For the text-containing cell, return its midpoint in [x, y] coordinate format. 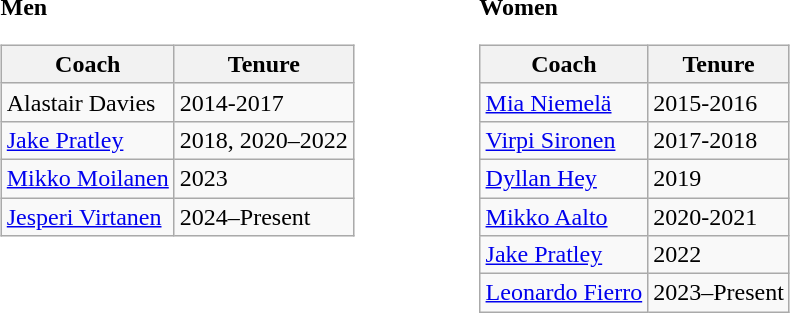
Virpi Sironen [564, 140]
2015-2016 [719, 102]
Mia Niemelä [564, 102]
2019 [719, 178]
2022 [719, 255]
2018, 2020–2022 [264, 140]
Mikko Moilanen [88, 178]
2023 [264, 178]
Jesperi Virtanen [88, 217]
2014-2017 [264, 102]
2024–Present [264, 217]
Dyllan Hey [564, 178]
2017-2018 [719, 140]
2023–Present [719, 293]
Leonardo Fierro [564, 293]
2020-2021 [719, 217]
Mikko Aalto [564, 217]
Alastair Davies [88, 102]
